Scan for the cell matching the given text and deliver its [x, y] coordinate at center. 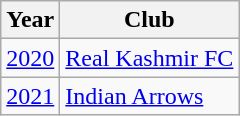
Year [30, 20]
Indian Arrows [150, 96]
2020 [30, 58]
Real Kashmir FC [150, 58]
2021 [30, 96]
Club [150, 20]
